Output the (x, y) coordinate of the center of the cell containing the given text.  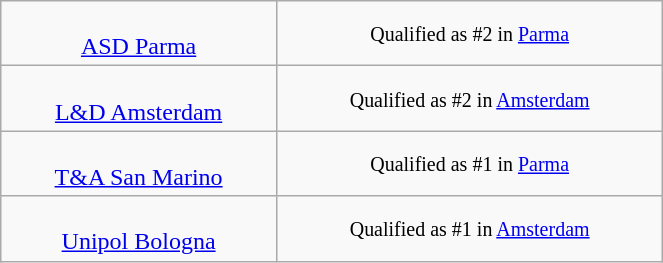
Qualified as #2 in Amsterdam (469, 98)
Unipol Bologna (139, 228)
T&A San Marino (139, 164)
Qualified as #1 in Parma (469, 164)
ASD Parma (139, 34)
Qualified as #1 in Amsterdam (469, 228)
Qualified as #2 in Parma (469, 34)
L&D Amsterdam (139, 98)
